For the text-containing cell, return its midpoint in (X, Y) coordinate format. 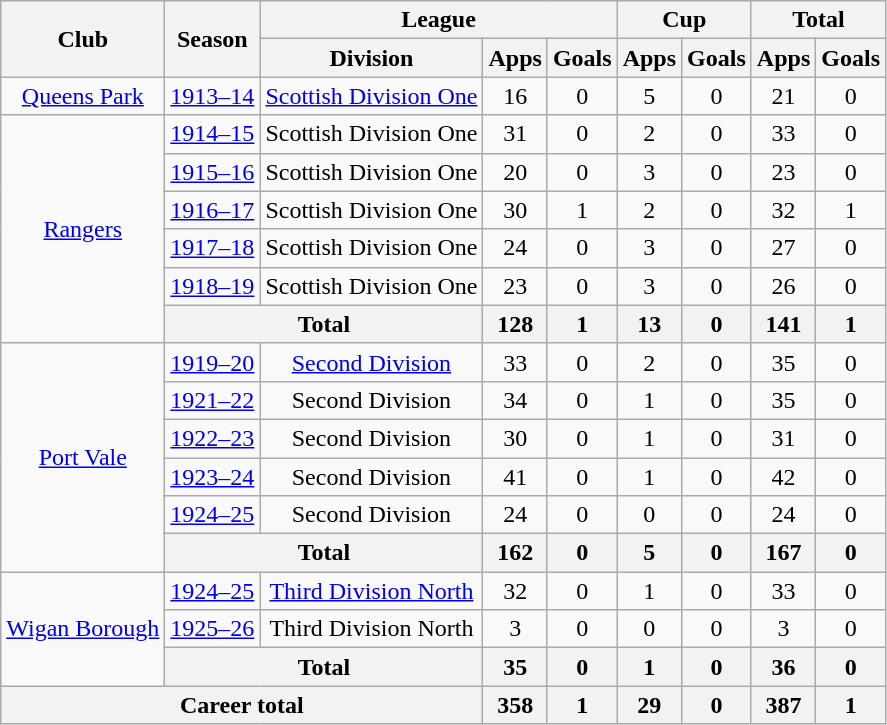
1917–18 (212, 248)
358 (515, 705)
128 (515, 324)
Port Vale (83, 457)
1914–15 (212, 134)
20 (515, 172)
27 (783, 248)
1923–24 (212, 477)
29 (649, 705)
Club (83, 39)
16 (515, 96)
1922–23 (212, 438)
Career total (242, 705)
167 (783, 553)
Cup (684, 20)
387 (783, 705)
1918–19 (212, 286)
League (438, 20)
1919–20 (212, 362)
141 (783, 324)
26 (783, 286)
34 (515, 400)
Division (372, 58)
162 (515, 553)
21 (783, 96)
1925–26 (212, 629)
1915–16 (212, 172)
1913–14 (212, 96)
Queens Park (83, 96)
Rangers (83, 229)
1916–17 (212, 210)
41 (515, 477)
Wigan Borough (83, 629)
Season (212, 39)
42 (783, 477)
13 (649, 324)
1921–22 (212, 400)
36 (783, 667)
